Locate the cell with the specified text and output its [x, y] center coordinate. 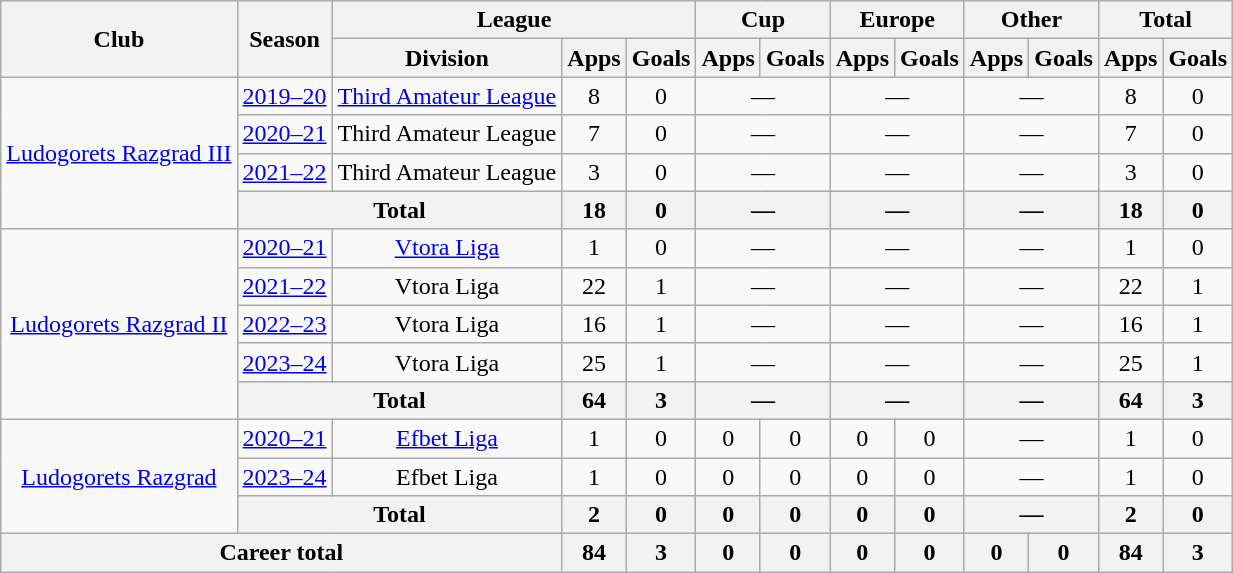
League [514, 20]
Cup [763, 20]
Club [119, 39]
Europe [897, 20]
Ludogorets Razgrad [119, 476]
Division [447, 58]
Career total [282, 553]
2022–23 [284, 324]
Ludogorets Razgrad II [119, 324]
Season [284, 39]
2019–20 [284, 96]
Other [1031, 20]
Ludogorets Razgrad III [119, 153]
